Provide the [x, y] coordinate of the cell's center where the given text is located.  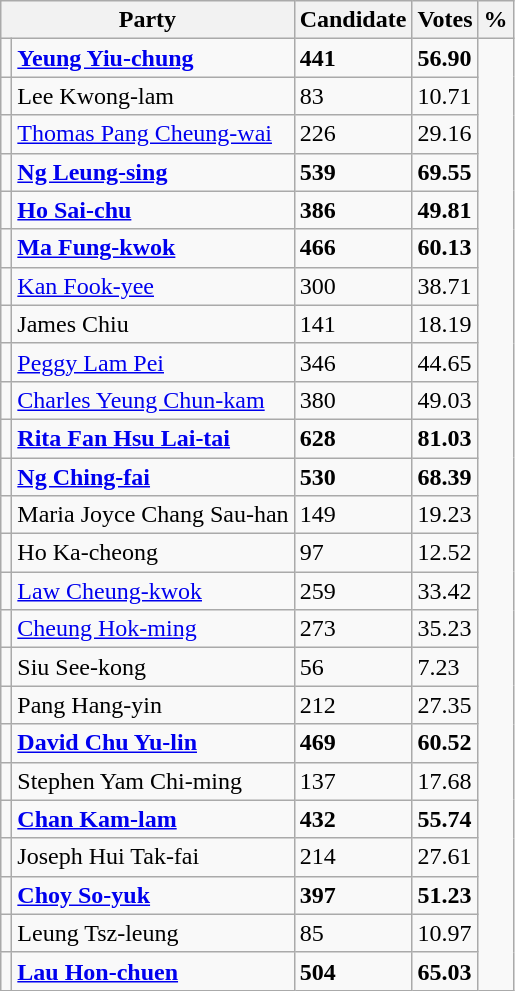
David Chu Yu-lin [153, 743]
504 [353, 971]
81.03 [445, 438]
539 [353, 172]
44.65 [445, 362]
Ma Fung-kwok [153, 248]
56.90 [445, 58]
12.52 [445, 553]
Ng Ching-fai [153, 477]
Ng Leung-sing [153, 172]
Siu See-kong [153, 667]
29.16 [445, 134]
Kan Fook-yee [153, 286]
10.71 [445, 96]
97 [353, 553]
214 [353, 857]
Lee Kwong-lam [153, 96]
James Chiu [153, 324]
Rita Fan Hsu Lai-tai [153, 438]
530 [353, 477]
68.39 [445, 477]
56 [353, 667]
83 [353, 96]
212 [353, 705]
Votes [445, 20]
Leung Tsz-leung [153, 933]
397 [353, 895]
141 [353, 324]
10.97 [445, 933]
Law Cheung-kwok [153, 591]
27.35 [445, 705]
Lau Hon-chuen [153, 971]
466 [353, 248]
60.13 [445, 248]
85 [353, 933]
469 [353, 743]
386 [353, 210]
346 [353, 362]
49.03 [445, 400]
Yeung Yiu-chung [153, 58]
18.19 [445, 324]
38.71 [445, 286]
17.68 [445, 781]
49.81 [445, 210]
Party [148, 20]
60.52 [445, 743]
35.23 [445, 629]
Peggy Lam Pei [153, 362]
Joseph Hui Tak-fai [153, 857]
Maria Joyce Chang Sau-han [153, 515]
628 [353, 438]
226 [353, 134]
Cheung Hok-ming [153, 629]
300 [353, 286]
% [496, 20]
Pang Hang-yin [153, 705]
27.61 [445, 857]
7.23 [445, 667]
Thomas Pang Cheung-wai [153, 134]
Stephen Yam Chi-ming [153, 781]
Ho Sai-chu [153, 210]
55.74 [445, 819]
380 [353, 400]
33.42 [445, 591]
65.03 [445, 971]
Charles Yeung Chun-kam [153, 400]
149 [353, 515]
441 [353, 58]
Ho Ka-cheong [153, 553]
432 [353, 819]
51.23 [445, 895]
Candidate [353, 20]
69.55 [445, 172]
Choy So-yuk [153, 895]
137 [353, 781]
19.23 [445, 515]
273 [353, 629]
259 [353, 591]
Chan Kam-lam [153, 819]
